Return [X, Y] of the center of cell containing provided text 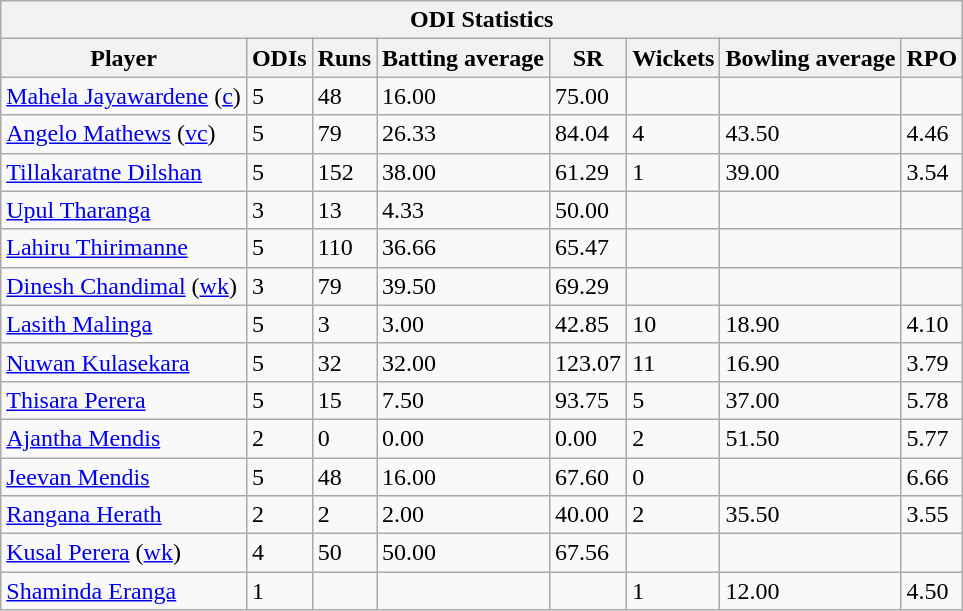
Upul Tharanga [124, 210]
93.75 [588, 400]
40.00 [588, 515]
Jeevan Mendis [124, 477]
13 [344, 210]
38.00 [464, 172]
32 [344, 362]
Tillakaratne Dilshan [124, 172]
3.00 [464, 324]
4.33 [464, 210]
Runs [344, 58]
5.77 [932, 438]
Lasith Malinga [124, 324]
26.33 [464, 134]
67.56 [588, 553]
Thisara Perera [124, 400]
35.50 [810, 515]
39.00 [810, 172]
110 [344, 248]
15 [344, 400]
51.50 [810, 438]
4.46 [932, 134]
Dinesh Chandimal (wk) [124, 286]
Wickets [674, 58]
43.50 [810, 134]
Mahela Jayawardene (c) [124, 96]
50 [344, 553]
69.29 [588, 286]
SR [588, 58]
11 [674, 362]
65.47 [588, 248]
3.55 [932, 515]
Kusal Perera (wk) [124, 553]
Angelo Mathews (vc) [124, 134]
2.00 [464, 515]
37.00 [810, 400]
4.50 [932, 591]
Rangana Herath [124, 515]
4.10 [932, 324]
3.79 [932, 362]
5.78 [932, 400]
Bowling average [810, 58]
Batting average [464, 58]
123.07 [588, 362]
Ajantha Mendis [124, 438]
10 [674, 324]
42.85 [588, 324]
36.66 [464, 248]
18.90 [810, 324]
32.00 [464, 362]
Lahiru Thirimanne [124, 248]
Nuwan Kulasekara [124, 362]
Player [124, 58]
75.00 [588, 96]
3.54 [932, 172]
39.50 [464, 286]
7.50 [464, 400]
Shaminda Eranga [124, 591]
61.29 [588, 172]
ODIs [279, 58]
12.00 [810, 591]
ODI Statistics [482, 20]
84.04 [588, 134]
6.66 [932, 477]
RPO [932, 58]
16.90 [810, 362]
152 [344, 172]
67.60 [588, 477]
